Locate the cell with the specified text and output its [x, y] center coordinate. 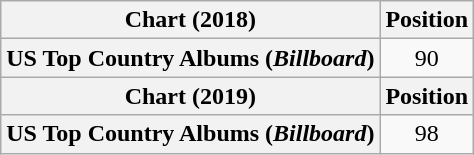
Chart (2018) [190, 20]
90 [427, 58]
98 [427, 134]
Chart (2019) [190, 96]
